Provide the (x, y) coordinate of the cell's center where the given text is located.  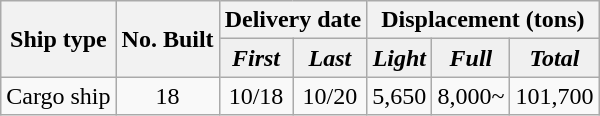
101,700 (554, 96)
No. Built (168, 39)
Cargo ship (58, 96)
5,650 (400, 96)
18 (168, 96)
Light (400, 58)
Delivery date (293, 20)
Total (554, 58)
8,000~ (471, 96)
Full (471, 58)
10/20 (330, 96)
First (256, 58)
10/18 (256, 96)
Last (330, 58)
Displacement (tons) (483, 20)
Ship type (58, 39)
